Provide the (X, Y) coordinate of the cell's center where the given text is located.  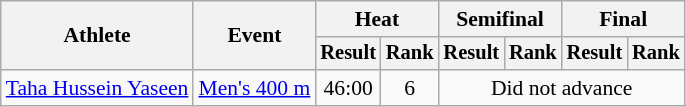
6 (410, 88)
Final (624, 19)
Heat (376, 19)
46:00 (348, 88)
Taha Hussein Yaseen (98, 88)
Semifinal (500, 19)
Men's 400 m (254, 88)
Did not advance (561, 88)
Athlete (98, 36)
Event (254, 36)
